Extract the (x, y) coordinate from the center of the cell holding the provided text.  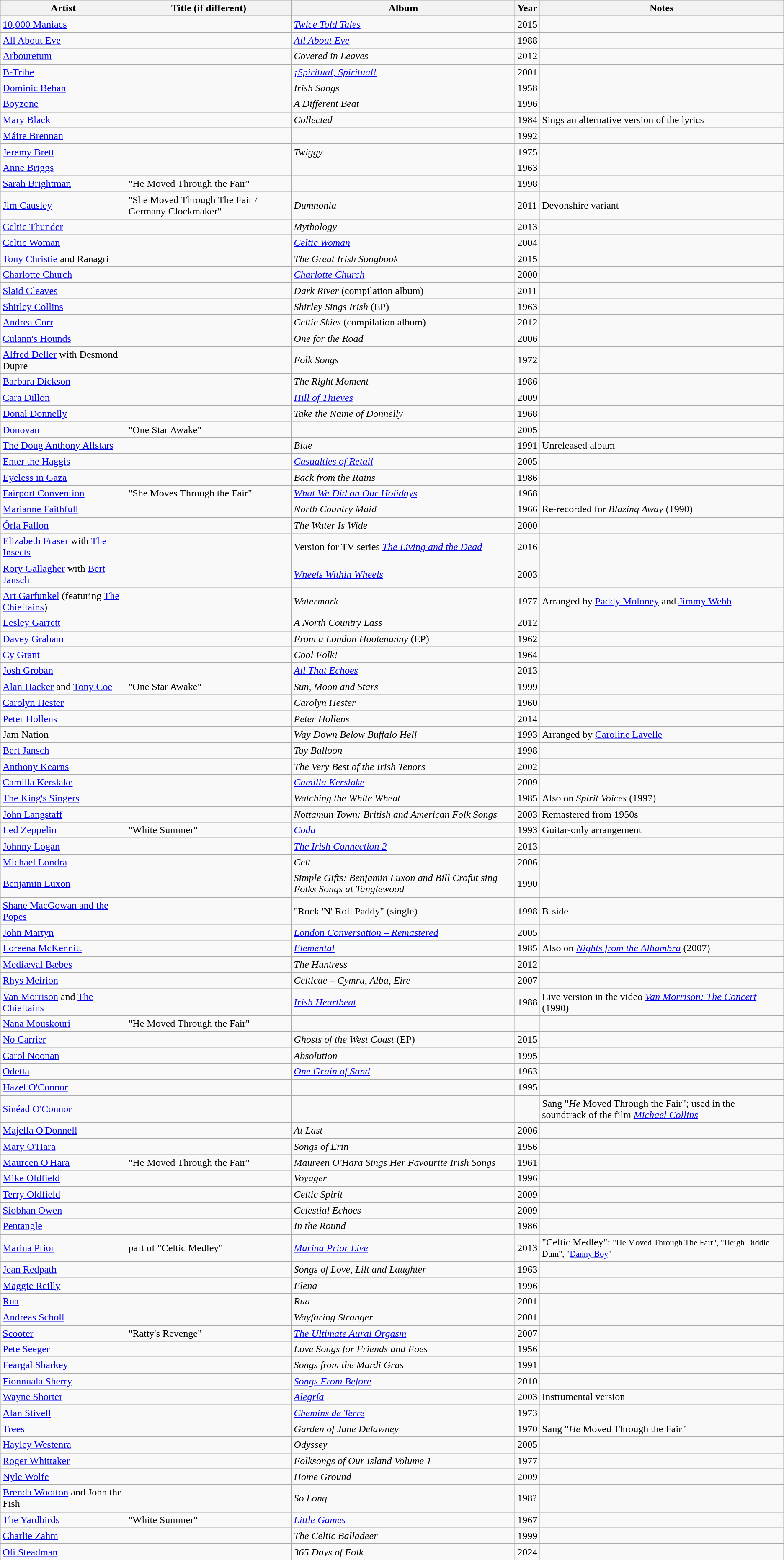
Barbara Dickson (63, 382)
Pete Seeger (63, 1349)
Dumnonia (403, 205)
Johnny Logan (63, 846)
Songs from the Mardi Gras (403, 1365)
Andrea Corr (63, 323)
Nana Mouskouri (63, 1023)
John Martyn (63, 932)
1958 (528, 88)
Enter the Haggis (63, 461)
Blue (403, 445)
Marianne Faithfull (63, 509)
Irish Songs (403, 88)
Celtic Spirit (403, 1194)
Brenda Wootton and John the Fish (63, 1498)
Jean Redpath (63, 1269)
Rory Gallagher with Bert Jansch (63, 574)
Mary Black (63, 120)
Take the Name of Donnelly (403, 413)
Re-recorded for Blazing Away (1990) (662, 509)
Donal Donnelly (63, 413)
"Rock 'N' Roll Paddy" (single) (403, 911)
Mike Oldfield (63, 1178)
Artist (63, 8)
Alan Hacker and Tony Coe (63, 687)
A Different Beat (403, 104)
1990 (528, 884)
A North Country Lass (403, 623)
Instrumental version (662, 1397)
Maggie Reilly (63, 1285)
So Long (403, 1498)
Also on Nights from the Alhambra (2007) (662, 948)
Casualties of Retail (403, 461)
Slaid Cleaves (63, 291)
Rhys Meirion (63, 980)
The Great Irish Songbook (403, 259)
Sang "He Moved Through the Fair"; used in the soundtrack of the film Michael Collins (662, 1109)
Sinéad O'Connor (63, 1109)
Ghosts of the West Coast (EP) (403, 1039)
1975 (528, 152)
Nyle Wolfe (63, 1477)
Majella O'Donnell (63, 1131)
Elena (403, 1285)
Oli Steadman (63, 1552)
Culann's Hounds (63, 338)
Mediæval Bæbes (63, 964)
The Doug Anthony Allstars (63, 445)
Also on Spirit Voices (1997) (662, 798)
London Conversation – Remastered (403, 932)
Voyager (403, 1178)
Songs of Erin (403, 1147)
B-Tribe (63, 72)
Wayne Shorter (63, 1397)
Live version in the video Van Morrison: The Concert (1990) (662, 1002)
10,000 Maniacs (63, 24)
Hill of Thieves (403, 398)
365 Days of Folk (403, 1552)
Sings an alternative version of the lyrics (662, 120)
The Irish Connection 2 (403, 846)
Way Down Below Buffalo Hell (403, 734)
At Last (403, 1131)
Marina Prior Live (403, 1247)
1972 (528, 360)
Josh Groban (63, 671)
What We Did on Our Holidays (403, 493)
Terry Oldfield (63, 1194)
Mary O'Hara (63, 1147)
Mythology (403, 227)
Fairport Convention (63, 493)
Boyzone (63, 104)
Remastered from 1950s (662, 814)
1984 (528, 120)
Arranged by Caroline Lavelle (662, 734)
Donovan (63, 429)
2004 (528, 243)
Version for TV series The Living and the Dead (403, 547)
Celtic Thunder (63, 227)
The King's Singers (63, 798)
"Celtic Medley": "He Moved Through The Fair", "Heigh Diddle Dum", "Danny Boy" (662, 1247)
Sun, Moon and Stars (403, 687)
One Grain of Sand (403, 1072)
From a London Hootenanny (EP) (403, 639)
No Carrier (63, 1039)
Notes (662, 8)
Songs of Love, Lilt and Laughter (403, 1269)
Maureen O'Hara (63, 1162)
Toy Balloon (403, 750)
Shane MacGowan and the Popes (63, 911)
2016 (528, 547)
Jim Causley (63, 205)
Watermark (403, 602)
1992 (528, 136)
North Country Maid (403, 509)
Celt (403, 862)
Led Zeppelin (63, 830)
Carol Noonan (63, 1055)
Simple Gifts: Benjamin Luxon and Bill Crofut sing Folks Songs at Tanglewood (403, 884)
Cy Grant (63, 655)
Alegría (403, 1397)
1961 (528, 1162)
Elemental (403, 948)
Arranged by Paddy Moloney and Jimmy Webb (662, 602)
Van Morrison and The Chieftains (63, 1002)
Celestial Echoes (403, 1210)
Marina Prior (63, 1247)
2010 (528, 1381)
Loreena McKennitt (63, 948)
Folk Songs (403, 360)
Love Songs for Friends and Foes (403, 1349)
Lesley Garrett (63, 623)
Pentangle (63, 1226)
2024 (528, 1552)
Sang "He Moved Through the Fair" (662, 1429)
Shirley Sings Irish (EP) (403, 307)
1966 (528, 509)
Dark River (compilation album) (403, 291)
Michael Londra (63, 862)
The Yardbirds (63, 1520)
Roger Whittaker (63, 1461)
Jeremy Brett (63, 152)
B-side (662, 911)
Cara Dillon (63, 398)
Andreas Scholl (63, 1317)
Jam Nation (63, 734)
Devonshire variant (662, 205)
Celtic Skies (compilation album) (403, 323)
Fionnuala Sherry (63, 1381)
The Very Best of the Irish Tenors (403, 766)
Scooter (63, 1333)
Home Ground (403, 1477)
Dominic Behan (63, 88)
In the Round (403, 1226)
The Right Moment (403, 382)
John Langstaff (63, 814)
2002 (528, 766)
Eyeless in Gaza (63, 477)
Shirley Collins (63, 307)
Arbouretum (63, 56)
Elizabeth Fraser with The Insects (63, 547)
Alan Stivell (63, 1413)
Feargal Sharkey (63, 1365)
Year (528, 8)
Songs From Before (403, 1381)
Title (if different) (209, 8)
Órla Fallon (63, 525)
Celticae – Cymru, Alba, Eire (403, 980)
Tony Christie and Ranagri (63, 259)
Collected (403, 120)
Back from the Rains (403, 477)
Unreleased album (662, 445)
"She Moves Through the Fair" (209, 493)
Sarah Brightman (63, 183)
Cool Folk! (403, 655)
2014 (528, 718)
Hayley Westenra (63, 1445)
Irish Heartbeat (403, 1002)
Siobhan Owen (63, 1210)
Folksongs of Our Island Volume 1 (403, 1461)
Odyssey (403, 1445)
Anthony Kearns (63, 766)
"Ratty's Revenge" (209, 1333)
Wayfaring Stranger (403, 1317)
Trees (63, 1429)
¡Spiritual, Spiritual! (403, 72)
Máire Brennan (63, 136)
Benjamin Luxon (63, 884)
1960 (528, 703)
part of "Celtic Medley" (209, 1247)
Hazel O'Connor (63, 1087)
Nottamun Town: British and American Folk Songs (403, 814)
Maureen O'Hara Sings Her Favourite Irish Songs (403, 1162)
Guitar-only arrangement (662, 830)
1962 (528, 639)
Little Games (403, 1520)
One for the Road (403, 338)
"She Moved Through The Fair / Germany Clockmaker" (209, 205)
Watching the White Wheat (403, 798)
Covered in Leaves (403, 56)
Album (403, 8)
Charlie Zahm (63, 1536)
Absolution (403, 1055)
Anne Briggs (63, 168)
The Ultimate Aural Orgasm (403, 1333)
The Huntress (403, 964)
Davey Graham (63, 639)
Coda (403, 830)
Alfred Deller with Desmond Dupre (63, 360)
Odetta (63, 1072)
Chemins de Terre (403, 1413)
Twiggy (403, 152)
All That Echoes (403, 671)
Wheels Within Wheels (403, 574)
The Celtic Balladeer (403, 1536)
1973 (528, 1413)
Garden of Jane Delawney (403, 1429)
198? (528, 1498)
The Water Is Wide (403, 525)
1967 (528, 1520)
Art Garfunkel (featuring The Chieftains) (63, 602)
Twice Told Tales (403, 24)
1964 (528, 655)
1970 (528, 1429)
Bert Jansch (63, 750)
